Identify which cell holds the provided text, then report its [x, y] central coordinate. 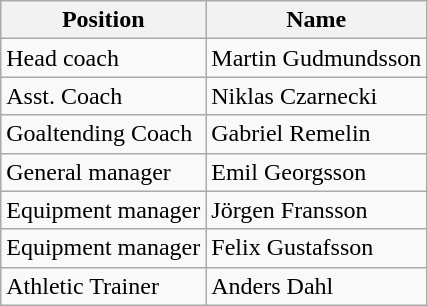
General manager [104, 172]
Martin Gudmundsson [316, 58]
Goaltending Coach [104, 134]
Niklas Czarnecki [316, 96]
Name [316, 20]
Head coach [104, 58]
Gabriel Remelin [316, 134]
Emil Georgsson [316, 172]
Asst. Coach [104, 96]
Felix Gustafsson [316, 248]
Position [104, 20]
Athletic Trainer [104, 286]
Jörgen Fransson [316, 210]
Anders Dahl [316, 286]
